From the cell containing the given text, extract its center point as (X, Y) coordinate. 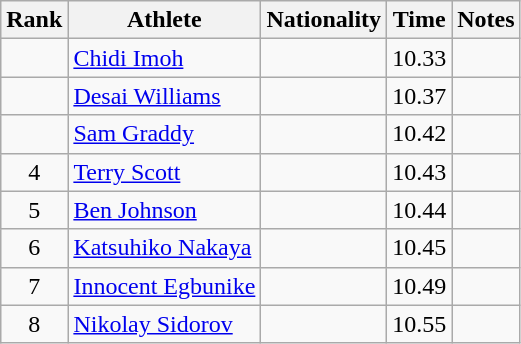
Terry Scott (164, 172)
10.33 (420, 58)
10.37 (420, 96)
Ben Johnson (164, 210)
Rank (34, 20)
10.44 (420, 210)
10.42 (420, 134)
7 (34, 286)
Sam Graddy (164, 134)
10.45 (420, 248)
Chidi Imoh (164, 58)
8 (34, 324)
Notes (486, 20)
Desai Williams (164, 96)
Katsuhiko Nakaya (164, 248)
4 (34, 172)
Time (420, 20)
10.55 (420, 324)
6 (34, 248)
Nikolay Sidorov (164, 324)
10.43 (420, 172)
Innocent Egbunike (164, 286)
5 (34, 210)
10.49 (420, 286)
Nationality (324, 20)
Athlete (164, 20)
